Find where the given text appears and provide that cell's center as (x, y) coordinate. 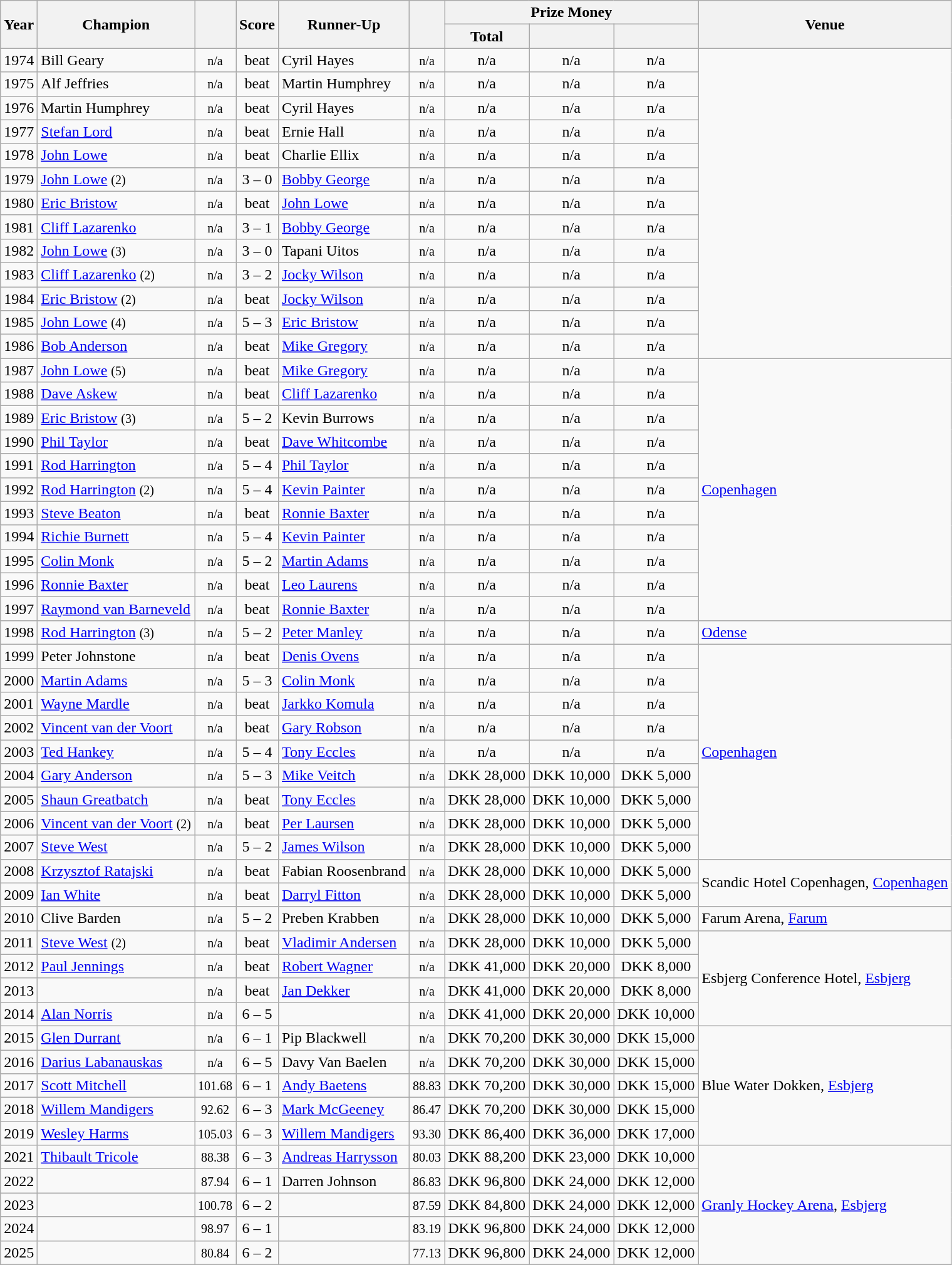
1992 (19, 489)
Venue (825, 24)
1975 (19, 84)
2019 (19, 1133)
92.62 (215, 1110)
2013 (19, 990)
80.84 (215, 1252)
Peter Manley (343, 632)
Andreas Harrysson (343, 1157)
Wayne Mardle (116, 704)
Davy Van Baelen (343, 1062)
Fabian Roosenbrand (343, 871)
83.19 (427, 1229)
Leo Laurens (343, 585)
1981 (19, 227)
77.13 (427, 1252)
Scandic Hotel Copenhagen, Copenhagen (825, 883)
Odense (825, 632)
Esbjerg Conference Hotel, Esbjerg (825, 978)
1977 (19, 132)
1985 (19, 323)
1987 (19, 370)
Kevin Burrows (343, 418)
93.30 (427, 1133)
Vincent van der Voort (116, 728)
Steve West (2) (116, 942)
1997 (19, 608)
105.03 (215, 1133)
2002 (19, 728)
John Lowe (2) (116, 179)
2001 (19, 704)
Mark McGeeney (343, 1110)
1993 (19, 513)
Dave Whitcombe (343, 442)
2011 (19, 942)
Krzysztof Ratajski (116, 871)
2004 (19, 776)
Preben Krabben (343, 919)
Dave Askew (116, 394)
DKK 36,000 (571, 1133)
2025 (19, 1252)
Granly Hockey Arena, Esbjerg (825, 1205)
2021 (19, 1157)
1974 (19, 60)
1994 (19, 537)
Steve Beaton (116, 513)
2018 (19, 1110)
Alf Jeffries (116, 84)
Score (257, 24)
88.83 (427, 1086)
Ted Hankey (116, 752)
DKK 23,000 (571, 1157)
3 – 2 (257, 274)
1999 (19, 656)
87.94 (215, 1181)
Vincent van der Voort (2) (116, 823)
Gary Robson (343, 728)
Charlie Ellix (343, 155)
Jarkko Komula (343, 704)
Rod Harrington (116, 466)
2014 (19, 1014)
Thibault Tricole (116, 1157)
Bob Anderson (116, 346)
1986 (19, 346)
1982 (19, 251)
1995 (19, 561)
DKK 88,200 (487, 1157)
Ernie Hall (343, 132)
Gary Anderson (116, 776)
87.59 (427, 1205)
Jan Dekker (343, 990)
2003 (19, 752)
2007 (19, 847)
2022 (19, 1181)
2023 (19, 1205)
2015 (19, 1038)
Raymond van Barneveld (116, 608)
Bill Geary (116, 60)
John Lowe (5) (116, 370)
1990 (19, 442)
2006 (19, 823)
James Wilson (343, 847)
Mike Veitch (343, 776)
Total (487, 36)
Steve West (116, 847)
Clive Barden (116, 919)
DKK 17,000 (656, 1133)
2008 (19, 871)
Runner-Up (343, 24)
Andy Baetens (343, 1086)
2000 (19, 680)
1989 (19, 418)
80.03 (427, 1157)
Ian White (116, 895)
2012 (19, 966)
Robert Wagner (343, 966)
Year (19, 24)
2017 (19, 1086)
Stefan Lord (116, 132)
Pip Blackwell (343, 1038)
2024 (19, 1229)
Vladimir Andersen (343, 942)
100.78 (215, 1205)
98.97 (215, 1229)
John Lowe (3) (116, 251)
Darren Johnson (343, 1181)
3 – 1 (257, 227)
Per Laursen (343, 823)
1996 (19, 585)
Shaun Greatbatch (116, 799)
Blue Water Dokken, Esbjerg (825, 1085)
1988 (19, 394)
Glen Durrant (116, 1038)
Prize Money (571, 13)
Wesley Harms (116, 1133)
DKK 84,800 (487, 1205)
2005 (19, 799)
Paul Jennings (116, 966)
Rod Harrington (3) (116, 632)
Darryl Fitton (343, 895)
86.83 (427, 1181)
Cliff Lazarenko (2) (116, 274)
Peter Johnstone (116, 656)
1980 (19, 203)
1998 (19, 632)
Scott Mitchell (116, 1086)
DKK 86,400 (487, 1133)
John Lowe (4) (116, 323)
1979 (19, 179)
Champion (116, 24)
1984 (19, 299)
1976 (19, 108)
Alan Norris (116, 1014)
Eric Bristow (3) (116, 418)
2016 (19, 1062)
Eric Bristow (2) (116, 299)
86.47 (427, 1110)
2010 (19, 919)
2009 (19, 895)
Tapani Uitos (343, 251)
1991 (19, 466)
Richie Burnett (116, 537)
101.68 (215, 1086)
88.38 (215, 1157)
1983 (19, 274)
1978 (19, 155)
Darius Labanauskas (116, 1062)
Farum Arena, Farum (825, 919)
Denis Ovens (343, 656)
Rod Harrington (2) (116, 489)
